For the text-containing cell, return its midpoint in (x, y) coordinate format. 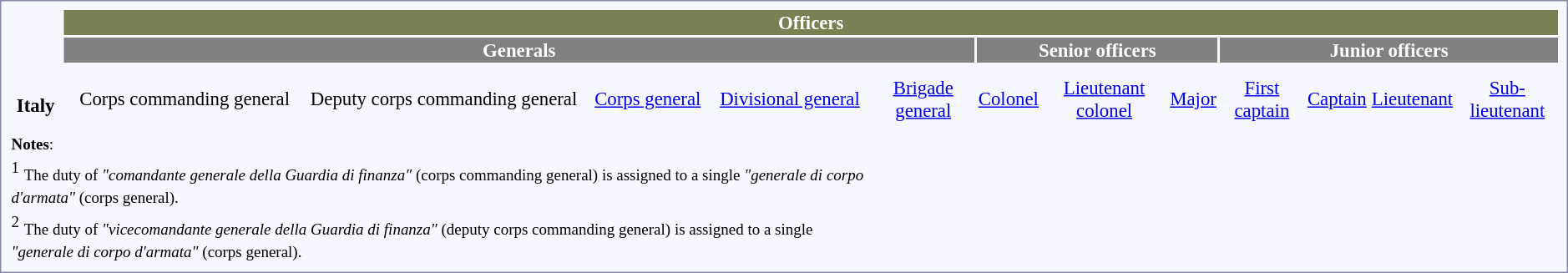
Italy (35, 94)
Generals (519, 50)
Colonel (1009, 99)
Corps general (648, 99)
Captain (1337, 99)
Sub-lieutenant (1508, 99)
Lieutenant (1412, 99)
Junior officers (1389, 50)
Senior officers (1097, 50)
First captain (1262, 99)
Brigade general (923, 99)
Deputy corps commanding general (444, 99)
Lieutenant colonel (1104, 99)
Divisional general (790, 99)
Officers (811, 23)
Corps commanding general (185, 99)
Notes: (439, 143)
Major (1194, 99)
